Output the (X, Y) coordinate of the center of the cell containing the given text.  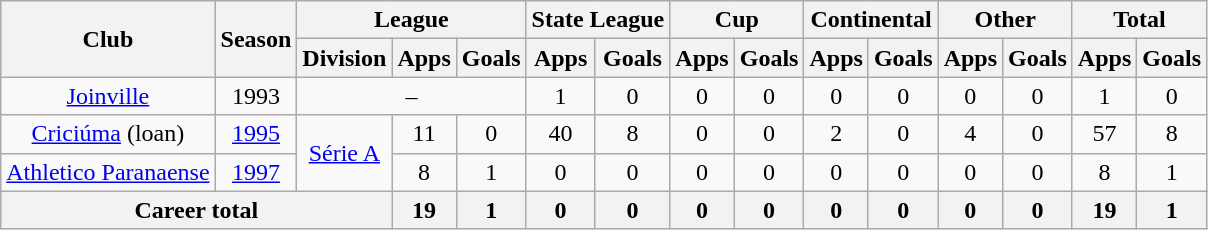
Cup (737, 20)
Continental (871, 20)
1993 (256, 96)
Athletico Paranaense (108, 172)
Season (256, 39)
Other (1005, 20)
Club (108, 39)
11 (424, 134)
2 (836, 134)
State League (598, 20)
Division (344, 58)
League (412, 20)
1995 (256, 134)
Career total (196, 210)
Joinville (108, 96)
4 (970, 134)
Criciúma (loan) (108, 134)
57 (1104, 134)
– (412, 96)
1997 (256, 172)
Total (1139, 20)
Série A (344, 153)
40 (560, 134)
